Return [x, y] of the center of cell containing provided text 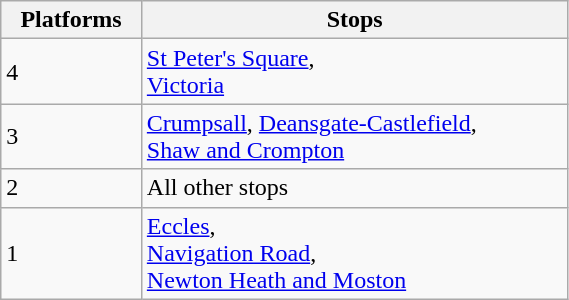
Crumpsall, Deansgate-Castlefield,Shaw and Crompton [354, 136]
1 [72, 253]
Stops [354, 20]
Eccles,Navigation Road,Newton Heath and Moston [354, 253]
3 [72, 136]
4 [72, 72]
All other stops [354, 188]
Platforms [72, 20]
St Peter's Square,Victoria [354, 72]
2 [72, 188]
